Identify which cell holds the provided text, then report its (X, Y) central coordinate. 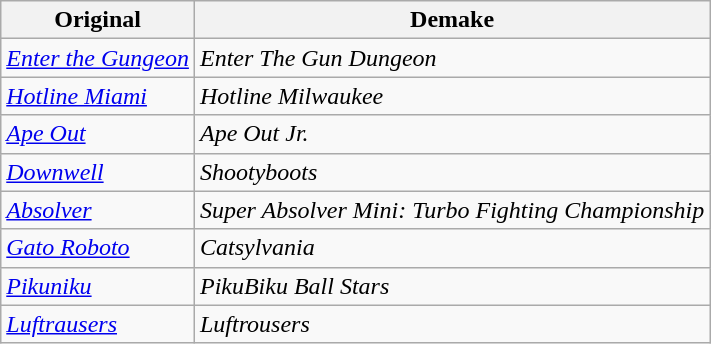
Luftrausers (98, 324)
Original (98, 20)
Downwell (98, 172)
Super Absolver Mini: Turbo Fighting Championship (452, 210)
Absolver (98, 210)
PikuBiku Ball Stars (452, 286)
Enter the Gungeon (98, 58)
Shootyboots (452, 172)
Ape Out (98, 134)
Demake (452, 20)
Catsylvania (452, 248)
Pikuniku (98, 286)
Hotline Miami (98, 96)
Gato Roboto (98, 248)
Luftrousers (452, 324)
Ape Out Jr. (452, 134)
Enter The Gun Dungeon (452, 58)
Hotline Milwaukee (452, 96)
